Output the [X, Y] coordinate of the center of the cell containing the given text.  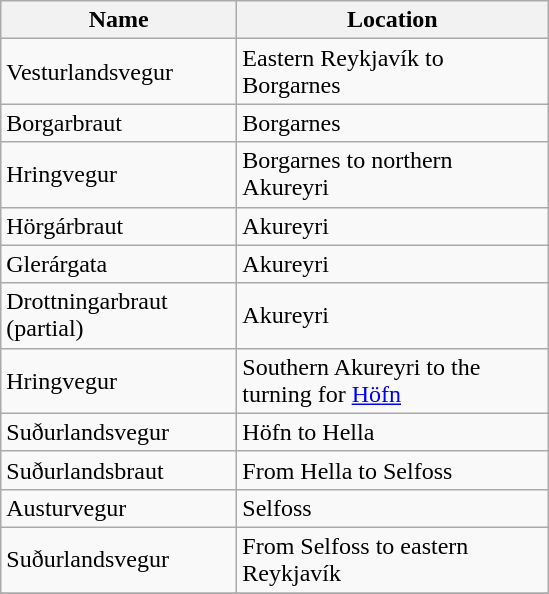
Borgarbraut [119, 123]
Selfoss [392, 508]
Eastern Reykjavík to Borgarnes [392, 72]
Vesturlandsvegur [119, 72]
Austurvegur [119, 508]
Suðurlandsbraut [119, 470]
From Hella to Selfoss [392, 470]
Borgarnes to northern Akureyri [392, 174]
Drottningarbraut (partial) [119, 316]
Southern Akureyri to the turning for Höfn [392, 380]
Borgarnes [392, 123]
Glerárgata [119, 264]
Hörgárbraut [119, 226]
From Selfoss to eastern Reykjavík [392, 560]
Höfn to Hella [392, 432]
Name [119, 20]
Location [392, 20]
